Return (X, Y) of the center of cell containing provided text 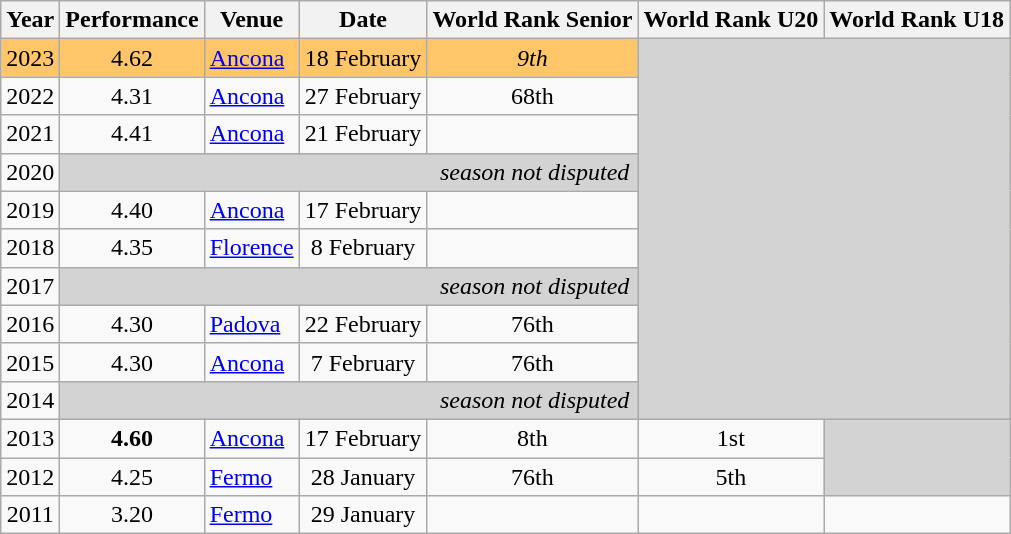
2021 (30, 134)
Venue (252, 20)
World Rank U18 (917, 20)
4.60 (132, 438)
21 February (363, 134)
27 February (363, 96)
28 January (363, 477)
2020 (30, 172)
World Rank U20 (731, 20)
Padova (252, 324)
Year (30, 20)
4.62 (132, 58)
8 February (363, 248)
4.41 (132, 134)
4.31 (132, 96)
World Rank Senior (532, 20)
4.40 (132, 210)
Florence (252, 248)
2019 (30, 210)
29 January (363, 515)
2012 (30, 477)
Performance (132, 20)
22 February (363, 324)
4.35 (132, 248)
2017 (30, 286)
4.25 (132, 477)
9th (532, 58)
2014 (30, 400)
2011 (30, 515)
2023 (30, 58)
5th (731, 477)
1st (731, 438)
7 February (363, 362)
2013 (30, 438)
2015 (30, 362)
3.20 (132, 515)
18 February (363, 58)
68th (532, 96)
2016 (30, 324)
Date (363, 20)
8th (532, 438)
2018 (30, 248)
2022 (30, 96)
